Identify which cell holds the provided text, then report its (X, Y) central coordinate. 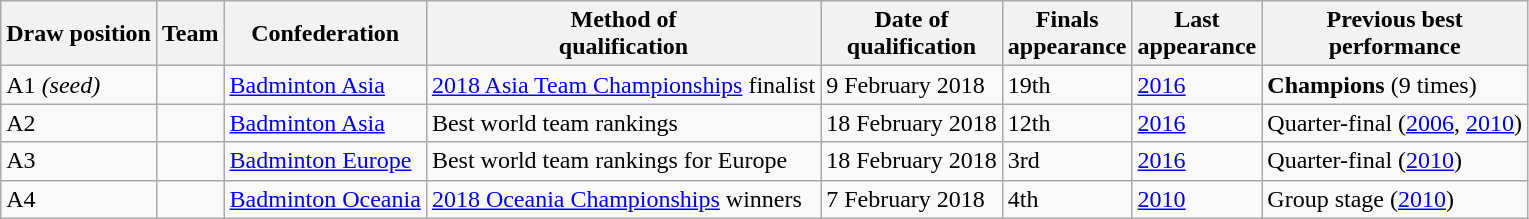
Team (190, 34)
4th (1067, 199)
Previous bestperformance (1395, 34)
Champions (9 times) (1395, 85)
2010 (1197, 199)
Lastappearance (1197, 34)
A2 (79, 123)
Method ofqualification (623, 34)
12th (1067, 123)
Finalsappearance (1067, 34)
2018 Asia Team Championships finalist (623, 85)
A3 (79, 161)
3rd (1067, 161)
Quarter-final (2010) (1395, 161)
19th (1067, 85)
Quarter-final (2006, 2010) (1395, 123)
Best world team rankings for Europe (623, 161)
Date ofqualification (912, 34)
Draw position (79, 34)
Group stage (2010) (1395, 199)
9 February 2018 (912, 85)
7 February 2018 (912, 199)
Badminton Europe (325, 161)
A4 (79, 199)
Confederation (325, 34)
Badminton Oceania (325, 199)
A1 (seed) (79, 85)
2018 Oceania Championships winners (623, 199)
Best world team rankings (623, 123)
